Output the (X, Y) coordinate of the center of the cell containing the given text.  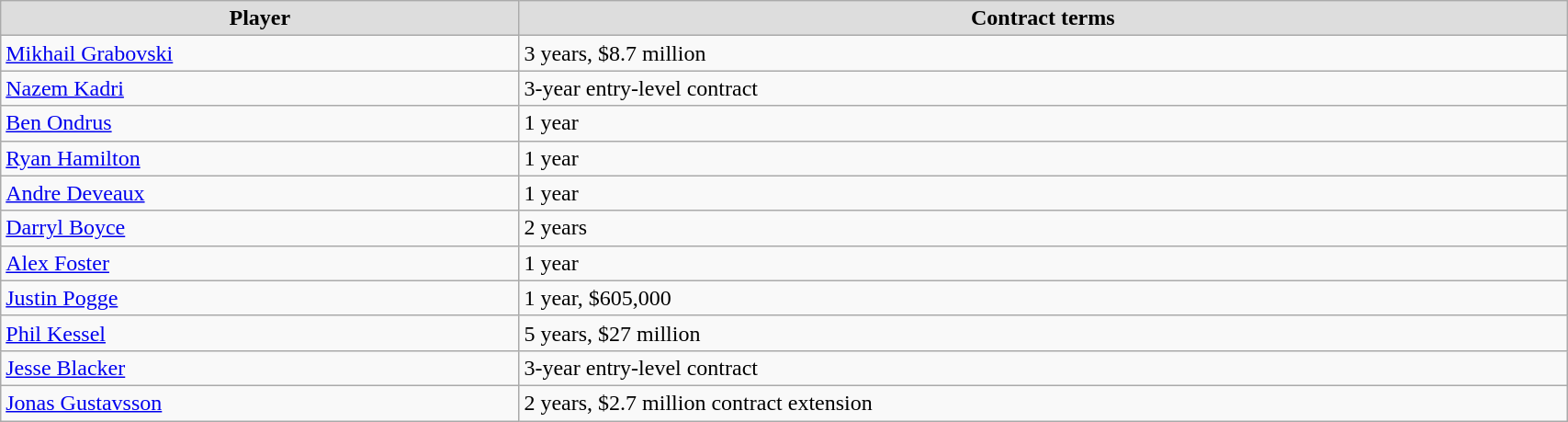
5 years, $27 million (1043, 333)
Phil Kessel (260, 333)
Ben Ondrus (260, 123)
Jesse Blacker (260, 368)
3 years, $8.7 million (1043, 53)
1 year, $605,000 (1043, 298)
Mikhail Grabovski (260, 53)
Ryan Hamilton (260, 158)
Nazem Kadri (260, 88)
Darryl Boyce (260, 228)
Justin Pogge (260, 298)
Player (260, 18)
Andre Deveaux (260, 193)
Contract terms (1043, 18)
2 years (1043, 228)
Jonas Gustavsson (260, 403)
Alex Foster (260, 263)
2 years, $2.7 million contract extension (1043, 403)
